For the text-containing cell, return its midpoint in [x, y] coordinate format. 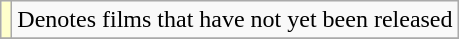
Denotes films that have not yet been released [235, 20]
